Scan for the cell matching the given text and deliver its [X, Y] coordinate at center. 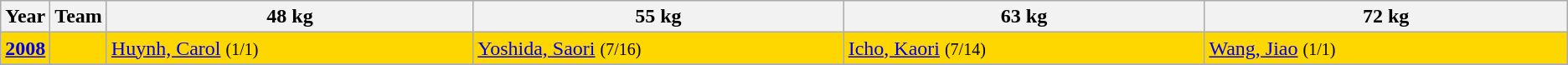
72 kg [1385, 17]
Icho, Kaori (7/14) [1024, 48]
2008 [25, 48]
Year [25, 17]
Team [79, 17]
Yoshida, Saori (7/16) [658, 48]
Huynh, Carol (1/1) [290, 48]
63 kg [1024, 17]
Wang, Jiao (1/1) [1385, 48]
55 kg [658, 17]
48 kg [290, 17]
